Output the [X, Y] coordinate of the center of the cell containing the given text.  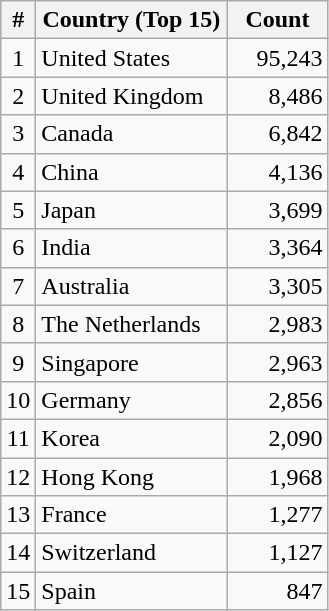
13 [18, 515]
Korea [132, 438]
5 [18, 210]
6,842 [278, 134]
Japan [132, 210]
1,968 [278, 477]
6 [18, 248]
1 [18, 58]
2,983 [278, 324]
7 [18, 286]
9 [18, 362]
Spain [132, 591]
1,127 [278, 553]
The Netherlands [132, 324]
2,963 [278, 362]
15 [18, 591]
United States [132, 58]
Count [278, 20]
Hong Kong [132, 477]
Canada [132, 134]
Singapore [132, 362]
Australia [132, 286]
1,277 [278, 515]
95,243 [278, 58]
8,486 [278, 96]
2 [18, 96]
11 [18, 438]
12 [18, 477]
3,305 [278, 286]
# [18, 20]
3,364 [278, 248]
Country (Top 15) [132, 20]
2,856 [278, 400]
Germany [132, 400]
France [132, 515]
United Kingdom [132, 96]
3 [18, 134]
China [132, 172]
Switzerland [132, 553]
India [132, 248]
8 [18, 324]
2,090 [278, 438]
847 [278, 591]
3,699 [278, 210]
4,136 [278, 172]
14 [18, 553]
10 [18, 400]
4 [18, 172]
